Determine the [X, Y] coordinate at the center of the cell enclosing the given text.  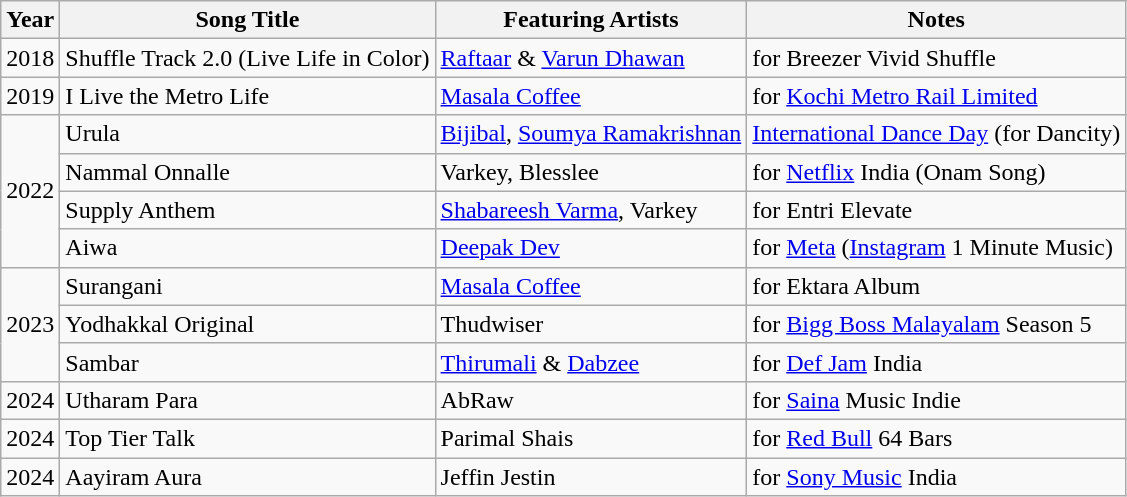
for Breezer Vivid Shuffle [936, 58]
for Saina Music Indie [936, 400]
I Live the Metro Life [248, 96]
Thudwiser [591, 324]
Shabareesh Varma, Varkey [591, 210]
Jeffin Jestin [591, 477]
for Kochi Metro Rail Limited [936, 96]
Urula [248, 134]
Bijibal, Soumya Ramakrishnan [591, 134]
for Red Bull 64 Bars [936, 438]
Featuring Artists [591, 20]
Aayiram Aura [248, 477]
Aiwa [248, 248]
Shuffle Track 2.0 (Live Life in Color) [248, 58]
Notes [936, 20]
International Dance Day (for Dancity) [936, 134]
Sambar [248, 362]
Song Title [248, 20]
Yodhakkal Original [248, 324]
for Bigg Boss Malayalam Season 5 [936, 324]
Surangani [248, 286]
Year [30, 20]
Varkey, Blesslee [591, 172]
AbRaw [591, 400]
Thirumali & Dabzee [591, 362]
for Netflix India (Onam Song) [936, 172]
2022 [30, 191]
Deepak Dev [591, 248]
Utharam Para [248, 400]
for Ektara Album [936, 286]
for Def Jam India [936, 362]
Raftaar & Varun Dhawan [591, 58]
2018 [30, 58]
Supply Anthem [248, 210]
Top Tier Talk [248, 438]
for Meta (Instagram 1 Minute Music) [936, 248]
Nammal Onnalle [248, 172]
for Sony Music India [936, 477]
for Entri Elevate [936, 210]
Parimal Shais [591, 438]
2023 [30, 324]
2019 [30, 96]
